Scan for the cell matching the given text and deliver its [x, y] coordinate at center. 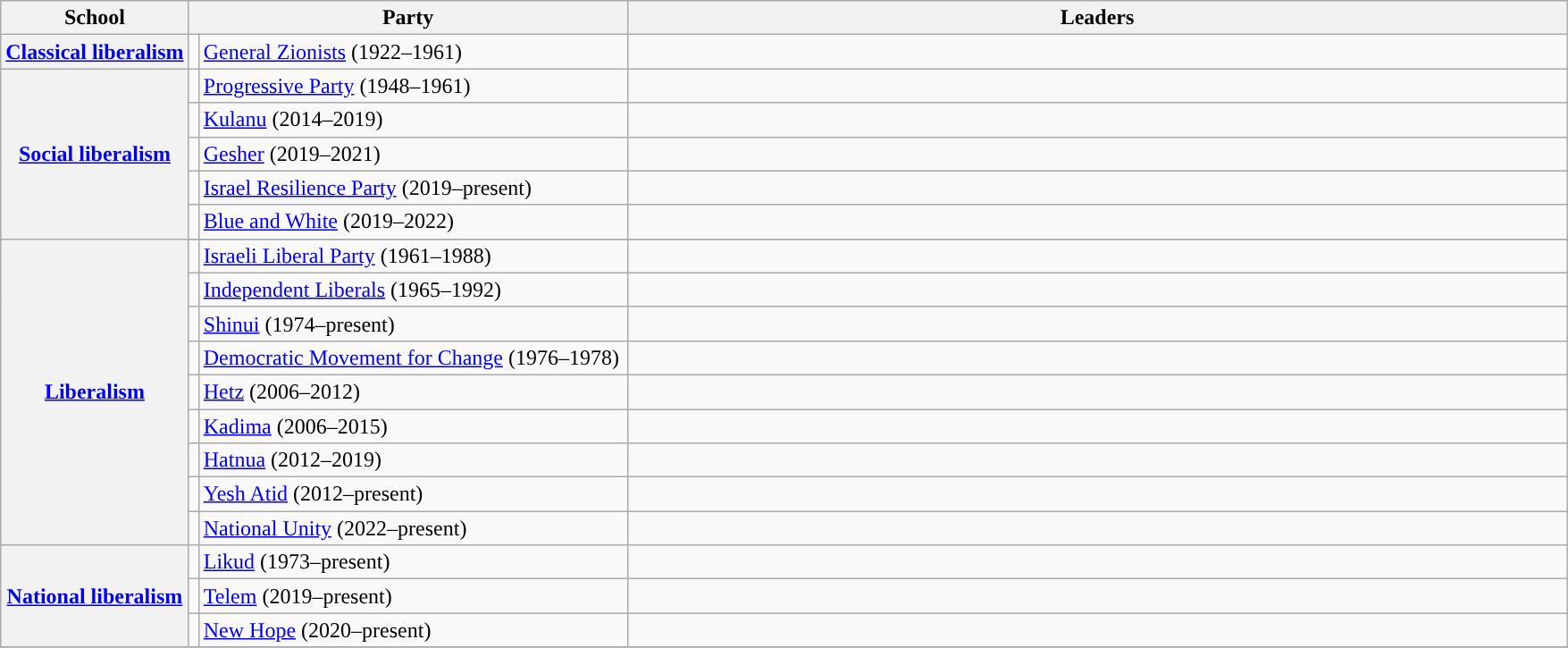
Independent Liberals (1965–1992) [413, 290]
Party [407, 18]
National Unity (2022–present) [413, 528]
Gesher (2019–2021) [413, 154]
Blue and White (2019–2022) [413, 222]
Kulanu (2014–2019) [413, 120]
Telem (2019–present) [413, 596]
General Zionists (1922–1961) [413, 52]
Yesh Atid (2012–present) [413, 494]
Classical liberalism [95, 52]
School [95, 18]
Progressive Party (1948–1961) [413, 86]
Democratic Movement for Change (1976–1978) [413, 358]
Social liberalism [95, 154]
Israel Resilience Party (2019–present) [413, 188]
New Hope (2020–present) [413, 630]
Liberalism [95, 391]
Shinui (1974–present) [413, 324]
Likud (1973–present) [413, 562]
National liberalism [95, 596]
Kadima (2006–2015) [413, 426]
Israeli Liberal Party (1961–1988) [413, 256]
Hetz (2006–2012) [413, 391]
Hatnua (2012–2019) [413, 460]
Leaders [1097, 18]
